From the cell containing the given text, extract its center point as [x, y] coordinate. 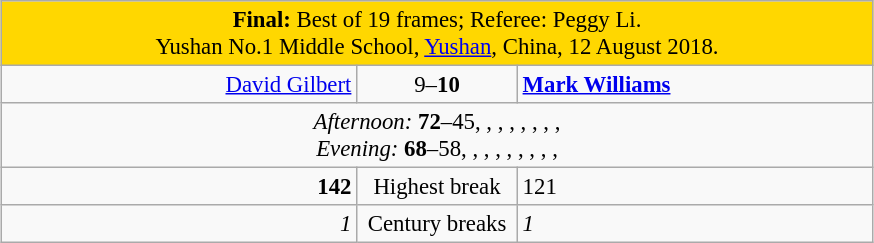
Afternoon: 72–45, , , , , , , , Evening: 68–58, , , , , , , , , [437, 136]
9–10 [438, 85]
Mark Williams [695, 85]
Century breaks [438, 224]
121 [695, 187]
142 [179, 187]
David Gilbert [179, 85]
Final: Best of 19 frames; Referee: Peggy Li.Yushan No.1 Middle School, Yushan, China, 12 August 2018. [437, 34]
Highest break [438, 187]
